Determine the [x, y] coordinate at the center of the cell enclosing the given text.  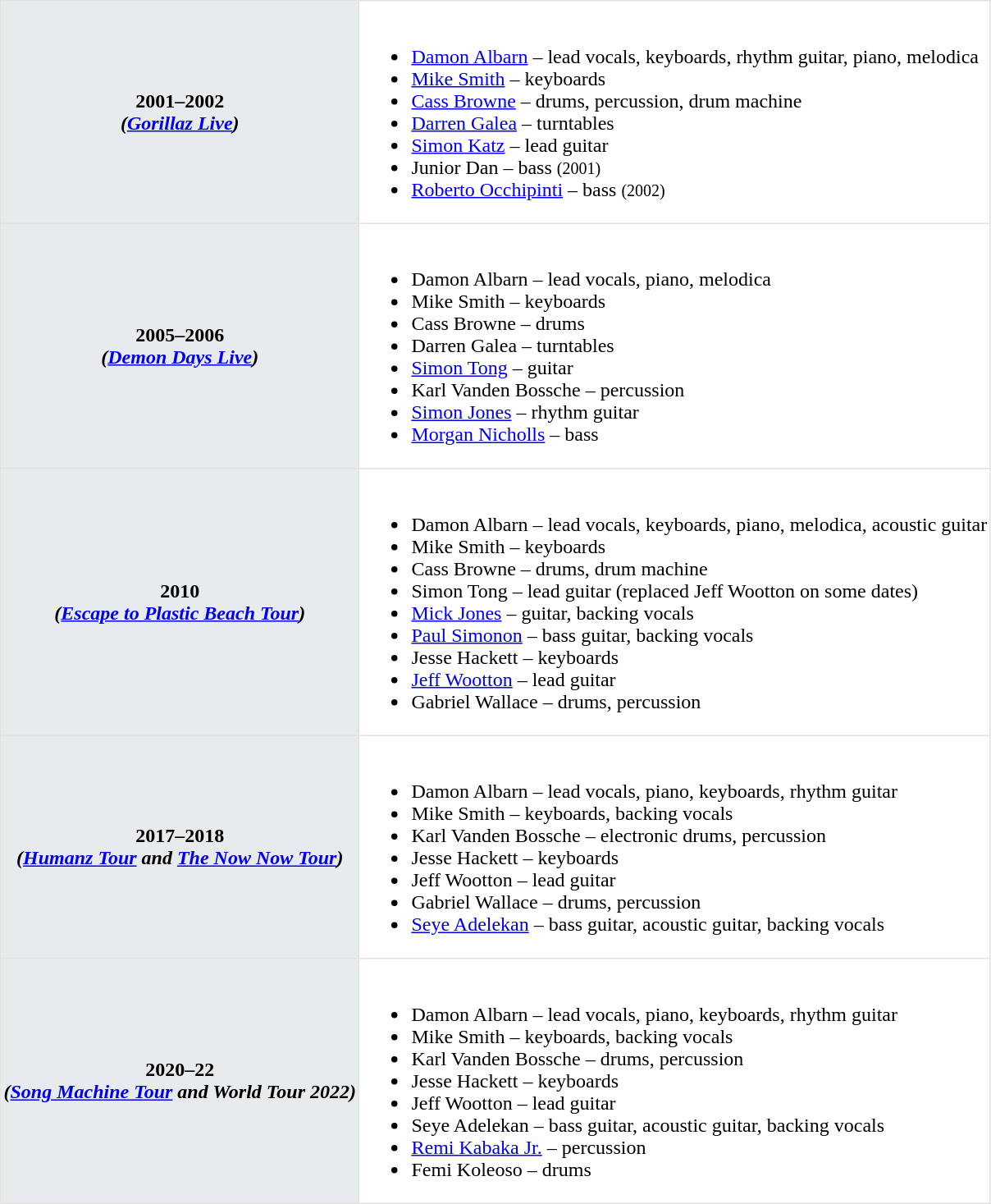
2010(Escape to Plastic Beach Tour) [180, 602]
2005–2006(Demon Days Live) [180, 346]
2017–2018(Humanz Tour and The Now Now Tour) [180, 847]
2001–2002(Gorillaz Live) [180, 112]
2020–22(Song Machine Tour and World Tour 2022) [180, 1081]
